Return [x, y] of the center of cell containing provided text 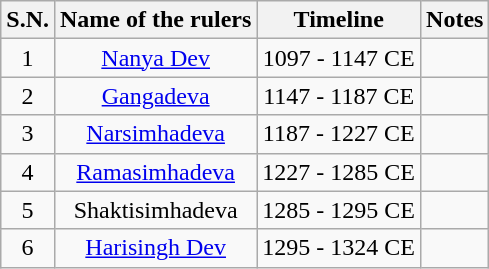
1295 - 1324 CE [339, 248]
Harisingh Dev [155, 248]
4 [28, 172]
1147 - 1187 CE [339, 96]
1097 - 1147 CE [339, 58]
5 [28, 210]
Shaktisimhadeva [155, 210]
Gangadeva [155, 96]
Nanya Dev [155, 58]
2 [28, 96]
3 [28, 134]
S.N. [28, 20]
Narsimhadeva [155, 134]
1227 - 1285 CE [339, 172]
1 [28, 58]
1187 - 1227 CE [339, 134]
Notes [455, 20]
Ramasimhadeva [155, 172]
6 [28, 248]
1285 - 1295 CE [339, 210]
Name of the rulers [155, 20]
Timeline [339, 20]
